Find where the given text appears and provide that cell's center as (x, y) coordinate. 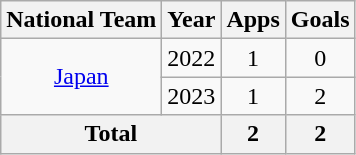
Japan (82, 77)
National Team (82, 20)
0 (320, 58)
Apps (253, 20)
Total (111, 134)
2022 (192, 58)
2023 (192, 96)
Year (192, 20)
Goals (320, 20)
